Pinpoint the cell where the given text exists, returning its (X, Y) midpoint coordinate. 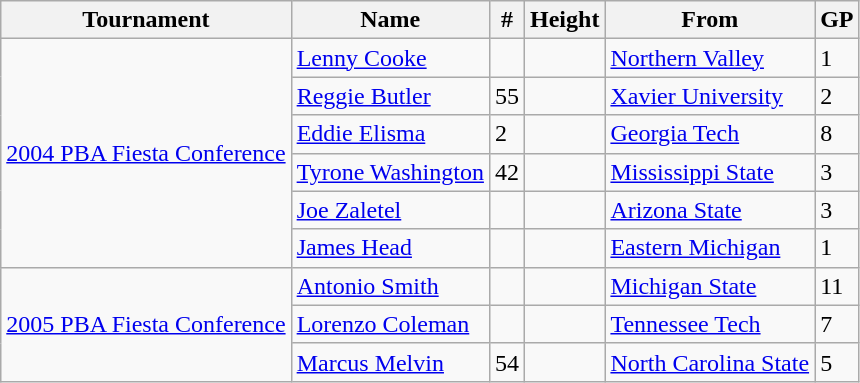
Tennessee Tech (710, 324)
# (506, 20)
Tyrone Washington (390, 172)
42 (506, 172)
2005 PBA Fiesta Conference (146, 324)
From (710, 20)
54 (506, 362)
Eddie Elisma (390, 134)
Joe Zaletel (390, 210)
Michigan State (710, 286)
Lorenzo Coleman (390, 324)
Name (390, 20)
5 (837, 362)
GP (837, 20)
Georgia Tech (710, 134)
North Carolina State (710, 362)
Xavier University (710, 96)
11 (837, 286)
Lenny Cooke (390, 58)
Tournament (146, 20)
Antonio Smith (390, 286)
7 (837, 324)
Northern Valley (710, 58)
Arizona State (710, 210)
2004 PBA Fiesta Conference (146, 153)
55 (506, 96)
Height (565, 20)
Reggie Butler (390, 96)
Marcus Melvin (390, 362)
Eastern Michigan (710, 248)
Mississippi State (710, 172)
8 (837, 134)
James Head (390, 248)
